Find where the given text appears and provide that cell's center as (X, Y) coordinate. 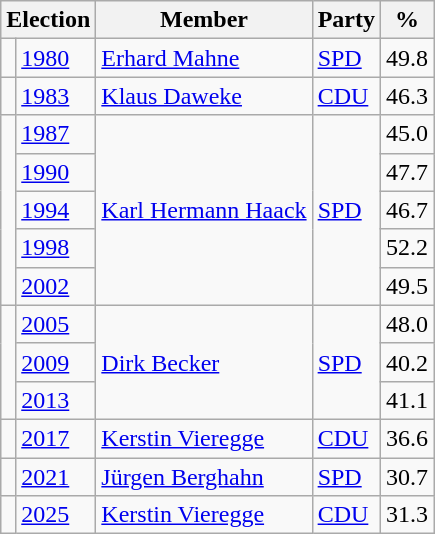
1998 (56, 248)
2025 (56, 515)
2013 (56, 400)
Dirk Becker (204, 362)
36.6 (406, 438)
41.1 (406, 400)
1980 (56, 58)
Klaus Daweke (204, 96)
Party (346, 20)
30.7 (406, 477)
47.7 (406, 172)
31.3 (406, 515)
Jürgen Berghahn (204, 477)
1983 (56, 96)
1987 (56, 134)
45.0 (406, 134)
48.0 (406, 324)
46.7 (406, 210)
46.3 (406, 96)
2005 (56, 324)
% (406, 20)
2002 (56, 286)
1994 (56, 210)
Election (48, 20)
52.2 (406, 248)
Karl Hermann Haack (204, 210)
2021 (56, 477)
49.8 (406, 58)
Member (204, 20)
Erhard Mahne (204, 58)
2017 (56, 438)
40.2 (406, 362)
1990 (56, 172)
49.5 (406, 286)
2009 (56, 362)
